Identify which cell holds the provided text, then report its [X, Y] central coordinate. 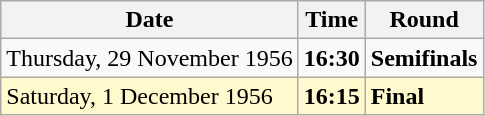
Saturday, 1 December 1956 [150, 96]
Date [150, 20]
Time [332, 20]
Round [424, 20]
Thursday, 29 November 1956 [150, 58]
Final [424, 96]
Semifinals [424, 58]
16:15 [332, 96]
16:30 [332, 58]
